Identify which cell holds the provided text, then report its [x, y] central coordinate. 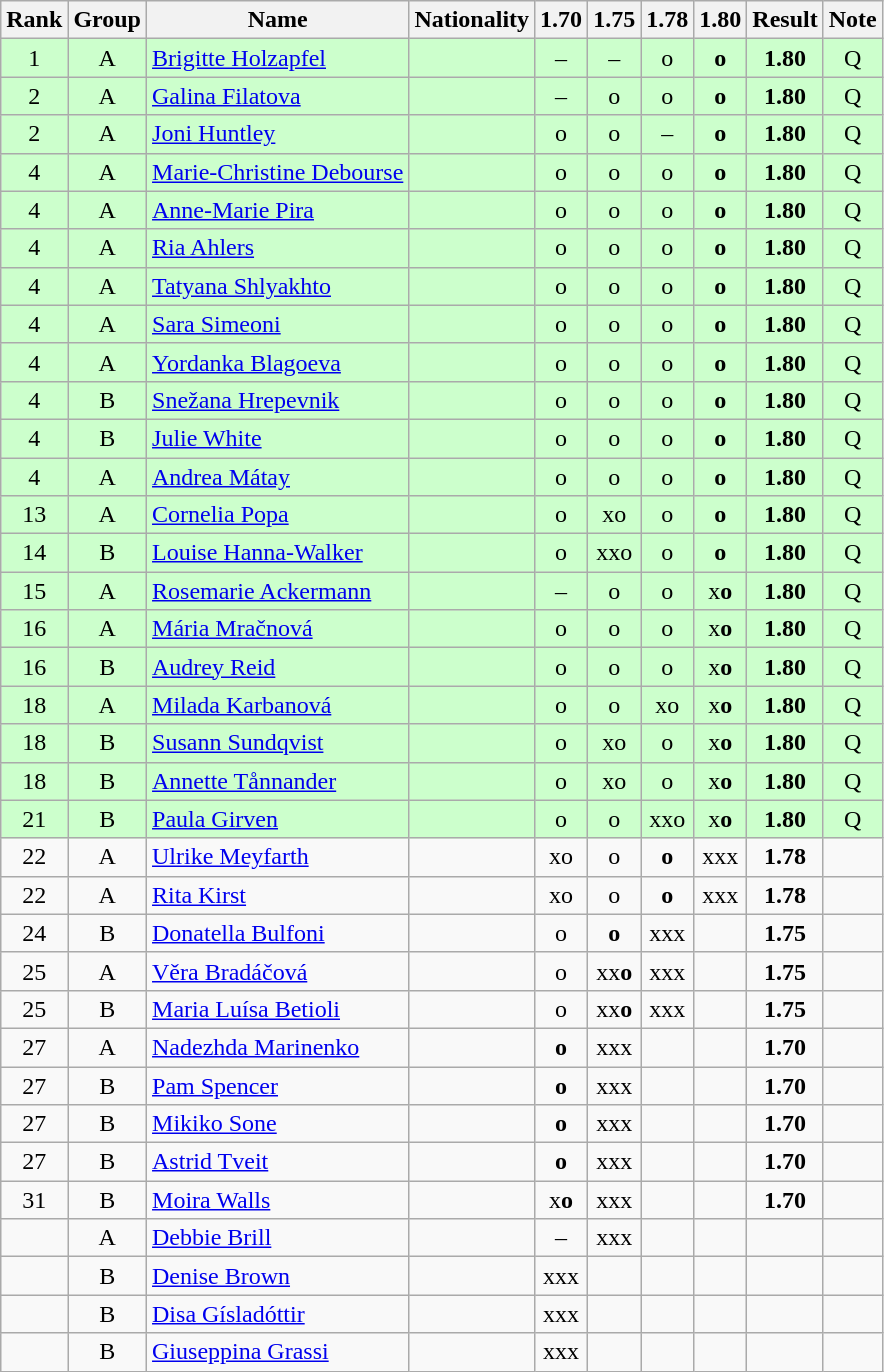
21 [34, 819]
Ulrike Meyfarth [278, 857]
Mária Mračnová [278, 629]
Nadezhda Marinenko [278, 1047]
Marie-Christine Debourse [278, 172]
Yordanka Blagoeva [278, 362]
Group [108, 20]
Ria Ahlers [278, 248]
Donatella Bulfoni [278, 933]
Name [278, 20]
13 [34, 515]
Rank [34, 20]
Annette Tånnander [278, 781]
Paula Girven [278, 819]
Joni Huntley [278, 134]
Milada Karbanová [278, 705]
Galina Filatova [278, 96]
15 [34, 591]
Tatyana Shlyakhto [278, 286]
Snežana Hrepevnik [278, 400]
Věra Bradáčová [278, 971]
Result [785, 20]
Moira Walls [278, 1200]
Nationality [472, 20]
Julie White [278, 438]
Sara Simeoni [278, 324]
Louise Hanna-Walker [278, 553]
24 [34, 933]
Debbie Brill [278, 1238]
Rita Kirst [278, 895]
Maria Luísa Betioli [278, 1009]
Susann Sundqvist [278, 743]
Giuseppina Grassi [278, 1352]
31 [34, 1200]
Cornelia Popa [278, 515]
14 [34, 553]
Rosemarie Ackermann [278, 591]
Note [852, 20]
Astrid Tveit [278, 1162]
Andrea Mátay [278, 477]
Disa Gísladóttir [278, 1314]
Mikiko Sone [278, 1124]
Audrey Reid [278, 667]
Pam Spencer [278, 1085]
Denise Brown [278, 1276]
1 [34, 58]
Anne-Marie Pira [278, 210]
Brigitte Holzapfel [278, 58]
